Output the (X, Y) coordinate of the center of the cell containing the given text.  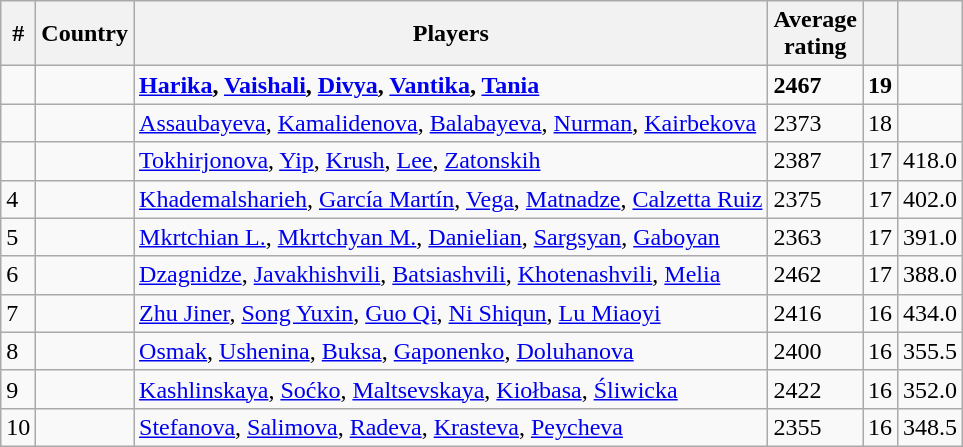
Stefanova, Salimova, Radeva, Krasteva, Peycheva (451, 427)
Dzagnidze, Javakhishvili, Batsiashvili, Khotenashvili, Melia (451, 275)
2373 (816, 123)
2375 (816, 199)
2387 (816, 161)
355.5 (930, 351)
# (18, 34)
Mkrtchian L., Mkrtchyan M., Danielian, Sargsyan, Gaboyan (451, 237)
418.0 (930, 161)
Players (451, 34)
6 (18, 275)
Tokhirjonova, Yip, Krush, Lee, Zatonskih (451, 161)
19 (880, 85)
18 (880, 123)
348.5 (930, 427)
10 (18, 427)
391.0 (930, 237)
2355 (816, 427)
7 (18, 313)
Averagerating (816, 34)
Assaubayeva, Kamalidenova, Balabayeva, Nurman, Kairbekova (451, 123)
9 (18, 389)
8 (18, 351)
Country (85, 34)
2467 (816, 85)
Harika, Vaishali, Divya, Vantika, Tania (451, 85)
2416 (816, 313)
Zhu Jiner, Song Yuxin, Guo Qi, Ni Shiqun, Lu Miaoyi (451, 313)
434.0 (930, 313)
4 (18, 199)
Osmak, Ushenina, Buksa, Gaponenko, Doluhanova (451, 351)
2400 (816, 351)
Khademalsharieh, García Martín, Vega, Matnadze, Calzetta Ruiz (451, 199)
388.0 (930, 275)
402.0 (930, 199)
5 (18, 237)
2363 (816, 237)
2462 (816, 275)
Kashlinskaya, Soćko, Maltsevskaya, Kiołbasa, Śliwicka (451, 389)
352.0 (930, 389)
2422 (816, 389)
